From the cell containing the given text, extract its center point as [x, y] coordinate. 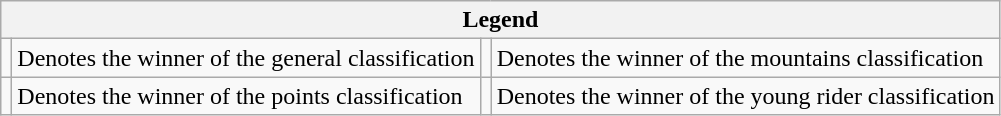
Denotes the winner of the points classification [246, 96]
Legend [500, 20]
Denotes the winner of the mountains classification [746, 58]
Denotes the winner of the general classification [246, 58]
Denotes the winner of the young rider classification [746, 96]
